From the cell containing the given text, extract its center point as [x, y] coordinate. 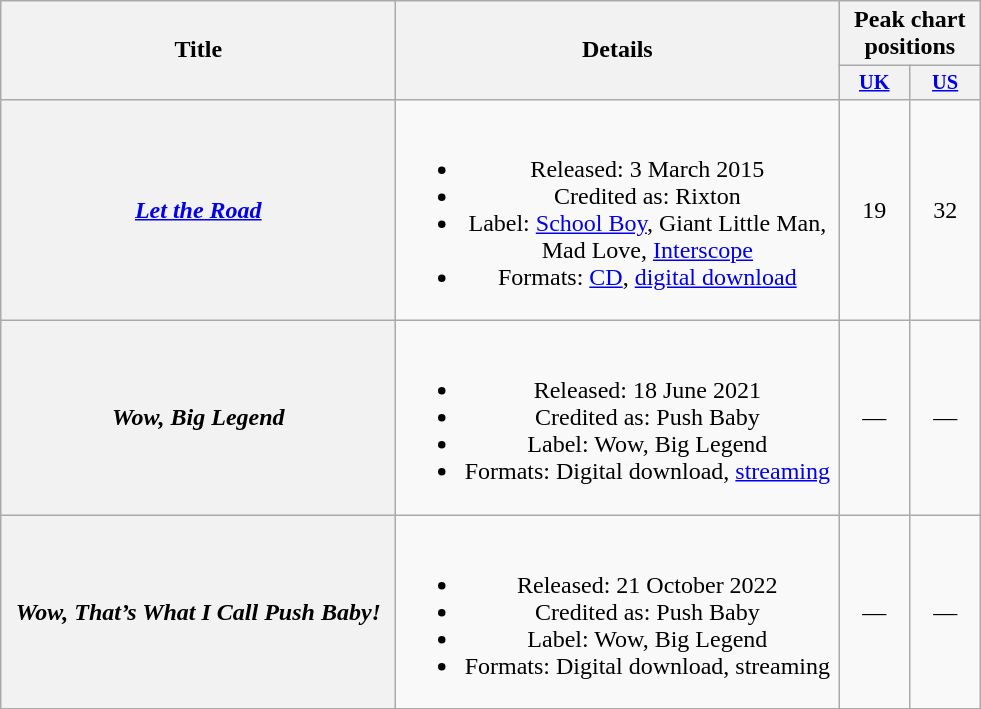
Peak chart positions [910, 34]
19 [874, 210]
US [946, 83]
Title [198, 50]
32 [946, 210]
Details [618, 50]
Released: 3 March 2015Credited as: RixtonLabel: School Boy, Giant Little Man, Mad Love, InterscopeFormats: CD, digital download [618, 210]
UK [874, 83]
Released: 18 June 2021Credited as: Push BabyLabel: Wow, Big LegendFormats: Digital download, streaming [618, 418]
Wow, Big Legend [198, 418]
Wow, That’s What I Call Push Baby! [198, 612]
Released: 21 October 2022Credited as: Push BabyLabel: Wow, Big LegendFormats: Digital download, streaming [618, 612]
Let the Road [198, 210]
